Identify which cell holds the provided text, then report its [x, y] central coordinate. 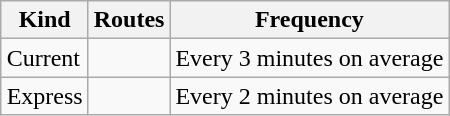
Kind [44, 20]
Express [44, 96]
Current [44, 58]
Routes [129, 20]
Every 2 minutes on average [310, 96]
Every 3 minutes on average [310, 58]
Frequency [310, 20]
